Provide the (X, Y) coordinate of the cell's center where the given text is located.  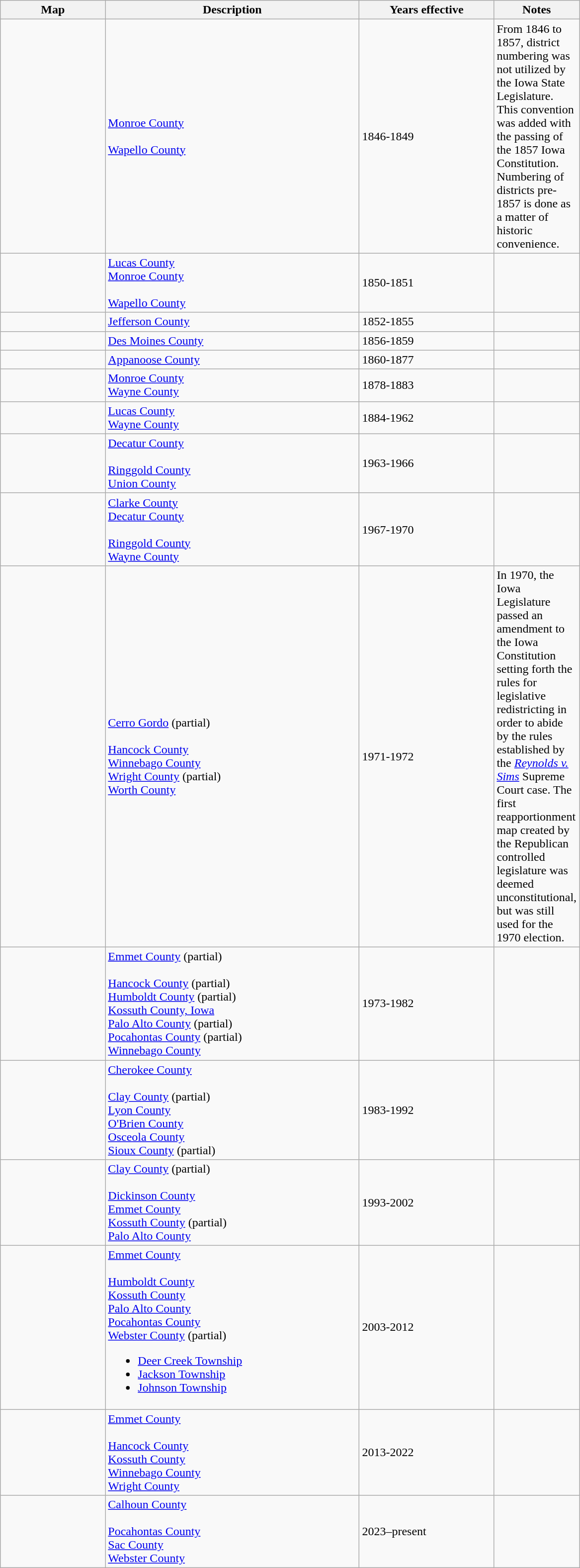
Decatur CountyRinggold County Union County (233, 463)
Calhoun CountyPocahontas County Sac County Webster County (233, 1532)
Clarke CountyDecatur CountyRinggold CountyWayne County (233, 529)
Cherokee CountyClay County (partial) Lyon County O'Brien County Osceola County Sioux County (partial) (233, 1110)
1878-1883 (426, 385)
1967-1970 (426, 529)
1856-1859 (426, 341)
Description (233, 10)
2013-2022 (426, 1452)
Des Moines County (233, 341)
2023–present (426, 1532)
Notes (537, 10)
1971-1972 (426, 756)
1963-1966 (426, 463)
Years effective (426, 10)
1846-1849 (426, 136)
Lucas CountyWayne County (233, 418)
1983-1992 (426, 1110)
1973-1982 (426, 1004)
1884-1962 (426, 418)
1860-1877 (426, 360)
1852-1855 (426, 322)
2003-2012 (426, 1328)
Appanoose County (233, 360)
Lucas CountyMonroe CountyWapello County (233, 282)
Jefferson County (233, 322)
1993-2002 (426, 1202)
Emmet CountyHancock County Kossuth County Winnebago County Wright County (233, 1452)
1850-1851 (426, 282)
Map (53, 10)
Clay County (partial)Dickinson County Emmet County Kossuth County (partial) Palo Alto County (233, 1202)
Monroe CountyWapello County (233, 136)
Cerro Gordo (partial)Hancock County Winnebago County Wright County (partial) Worth County (233, 756)
Monroe CountyWayne County (233, 385)
